Return the [X, Y] coordinate for the center point of the cell that contains the specified text.  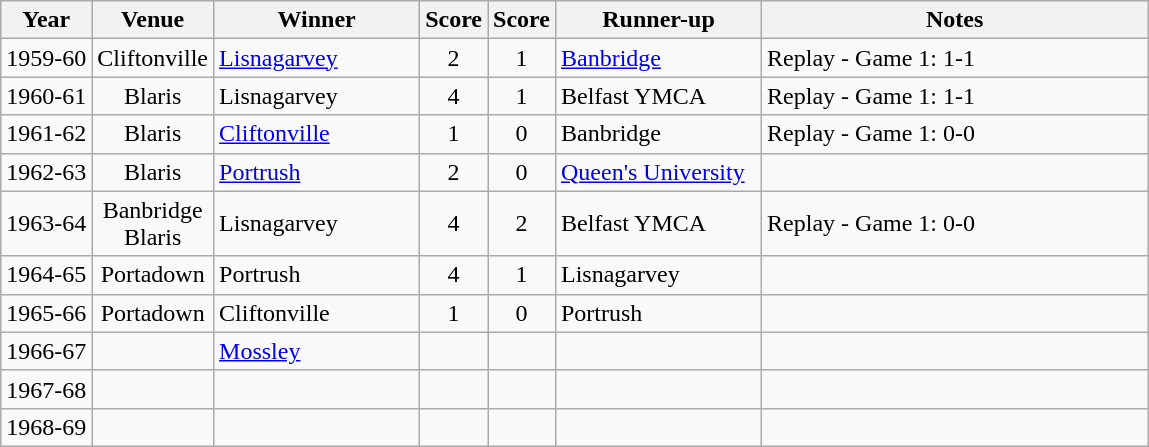
1966-67 [46, 351]
Venue [153, 20]
Winner [317, 20]
1962-63 [46, 172]
1963-64 [46, 224]
Year [46, 20]
Runner-up [658, 20]
1964-65 [46, 275]
1968-69 [46, 427]
1965-66 [46, 313]
Queen's University [658, 172]
Mossley [317, 351]
1960-61 [46, 96]
1967-68 [46, 389]
Notes [955, 20]
1961-62 [46, 134]
1959-60 [46, 58]
BanbridgeBlaris [153, 224]
